Search for the cell housing the specified text and yield its (x, y) center coordinate. 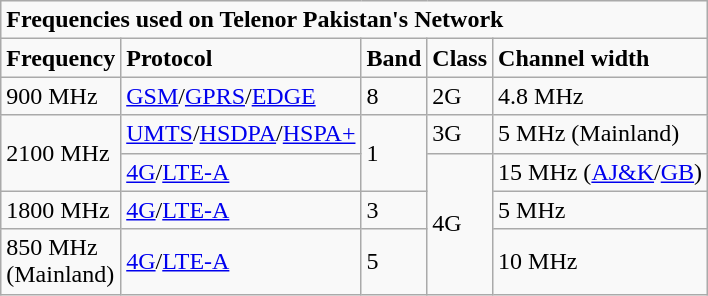
3G (460, 134)
4.8 MHz (600, 96)
900 MHz (61, 96)
1800 MHz (61, 210)
3 (394, 210)
GSM/GPRS/EDGE (241, 96)
4G (460, 224)
Channel width (600, 58)
850 MHz(Mainland) (61, 262)
8 (394, 96)
10 MHz (600, 262)
UMTS/HSDPA/HSPA+ (241, 134)
1 (394, 153)
Protocol (241, 58)
5 MHz (Mainland) (600, 134)
5 MHz (600, 210)
Frequencies used on Telenor Pakistan's Network (354, 20)
Frequency (61, 58)
Class (460, 58)
15 MHz (AJ&K/GB) (600, 172)
Band (394, 58)
5 (394, 262)
2G (460, 96)
2100 MHz (61, 153)
